Search for the cell housing the specified text and yield its [x, y] center coordinate. 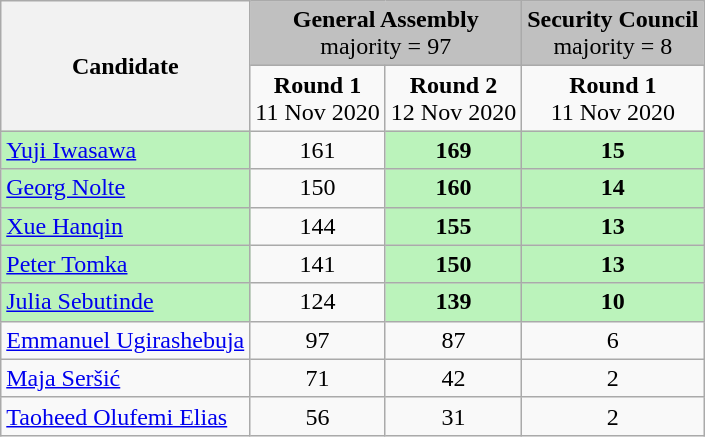
141 [318, 264]
Round 2 12 Nov 2020 [453, 98]
14 [613, 188]
6 [613, 340]
Taoheed Olufemi Elias [126, 416]
31 [453, 416]
Maja Seršić [126, 378]
Xue Hanqin [126, 226]
Candidate [126, 66]
87 [453, 340]
97 [318, 340]
Yuji Iwasawa [126, 150]
Security Council majority = 8 [613, 34]
10 [613, 302]
Julia Sebutinde [126, 302]
56 [318, 416]
161 [318, 150]
155 [453, 226]
15 [613, 150]
42 [453, 378]
General Assembly majority = 97 [386, 34]
160 [453, 188]
Georg Nolte [126, 188]
71 [318, 378]
Peter Tomka [126, 264]
Emmanuel Ugirashebuja [126, 340]
169 [453, 150]
139 [453, 302]
144 [318, 226]
124 [318, 302]
